Scan for the cell matching the given text and deliver its [x, y] coordinate at center. 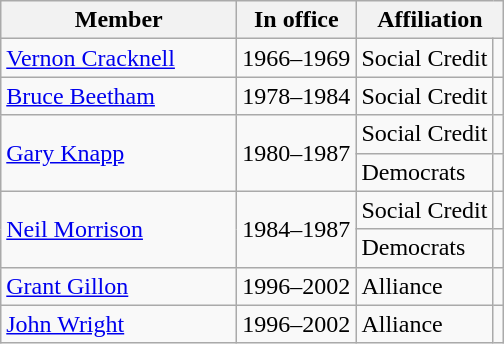
1980–1987 [296, 153]
Affiliation [430, 20]
1984–1987 [296, 229]
Vernon Cracknell [119, 58]
1978–1984 [296, 96]
Gary Knapp [119, 153]
Bruce Beetham [119, 96]
Member [119, 20]
1966–1969 [296, 58]
Neil Morrison [119, 229]
John Wright [119, 324]
In office [296, 20]
Grant Gillon [119, 286]
